Search for the cell housing the specified text and yield its [x, y] center coordinate. 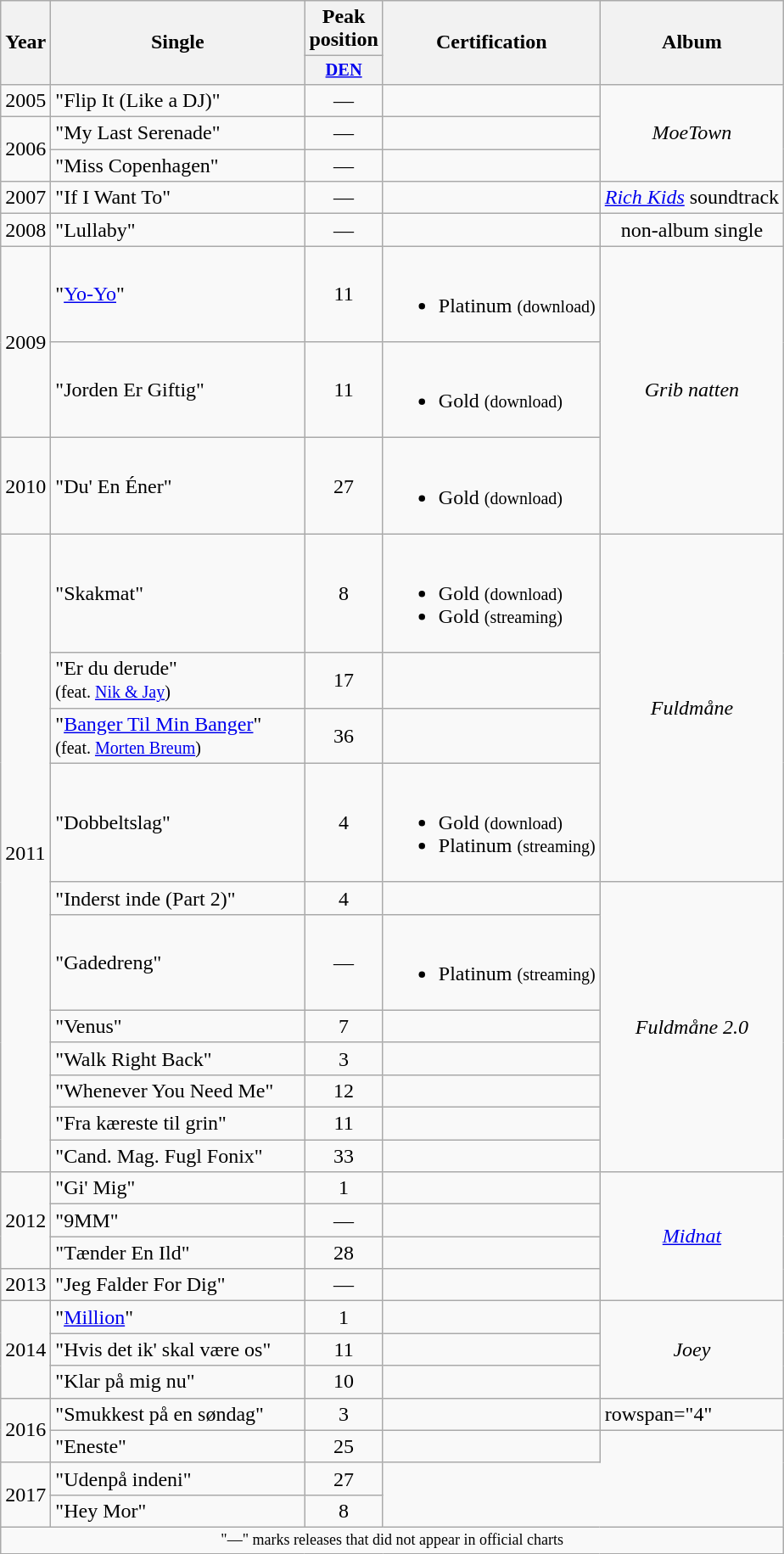
Peakposition [344, 29]
Single [178, 42]
2016 [25, 1430]
"Er du derude"(feat. Nik & Jay) [178, 681]
Fuldmåne [692, 708]
"Whenever You Need Me" [178, 1091]
Joey [692, 1349]
"Udenpå indeni" [178, 1478]
DEN [344, 70]
"Klar på mig nu" [178, 1382]
2011 [25, 853]
"Gi' Mig" [178, 1188]
"Yo-Yo" [178, 294]
2009 [25, 342]
Fuldmåne 2.0 [692, 1027]
33 [344, 1156]
"Banger Til Min Banger"(feat. Morten Breum) [178, 735]
non-album single [692, 230]
Rich Kids soundtrack [692, 198]
"—" marks releases that did not appear in official charts [392, 1540]
Album [692, 42]
"Venus" [178, 1026]
2010 [25, 485]
2013 [25, 1285]
Gold (download)Gold (streaming) [491, 593]
"Hey Mor" [178, 1511]
"9MM" [178, 1220]
"Du' En Éner" [178, 485]
Gold (download)Platinum (streaming) [491, 822]
10 [344, 1382]
17 [344, 681]
"Smukkest på en søndag" [178, 1414]
2017 [25, 1495]
"Jeg Falder For Dig" [178, 1285]
rowspan="4" [692, 1414]
"Fra kæreste til grin" [178, 1124]
MoeTown [692, 132]
"Flip It (Like a DJ)" [178, 100]
"My Last Serenade" [178, 133]
"Million" [178, 1317]
Midnat [692, 1237]
"Miss Copenhagen" [178, 165]
"Tænder En Ild" [178, 1253]
"Walk Right Back" [178, 1058]
2005 [25, 100]
"Skakmat" [178, 593]
28 [344, 1253]
2014 [25, 1349]
Grib natten [692, 390]
"Lullaby" [178, 230]
Certification [491, 42]
7 [344, 1026]
Platinum (streaming) [491, 962]
"Eneste" [178, 1446]
Year [25, 42]
Platinum (download) [491, 294]
2008 [25, 230]
36 [344, 735]
"Dobbeltslag" [178, 822]
"Jorden Er Giftig" [178, 390]
"Gadedreng" [178, 962]
"If I Want To" [178, 198]
12 [344, 1091]
25 [344, 1446]
"Inderst inde (Part 2)" [178, 898]
"Cand. Mag. Fugl Fonix" [178, 1156]
2007 [25, 198]
2006 [25, 149]
"Hvis det ik' skal være os" [178, 1349]
2012 [25, 1220]
